From the cell containing the given text, extract its center point as (X, Y) coordinate. 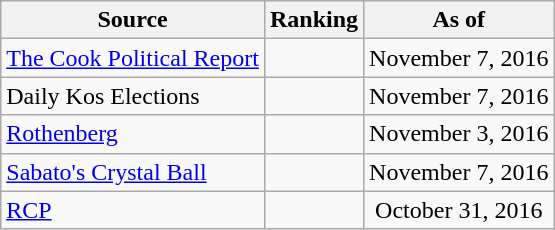
Sabato's Crystal Ball (133, 172)
The Cook Political Report (133, 58)
Rothenberg (133, 134)
Source (133, 20)
RCP (133, 210)
Ranking (314, 20)
Daily Kos Elections (133, 96)
October 31, 2016 (459, 210)
November 3, 2016 (459, 134)
As of (459, 20)
